Detect which cell encompasses the target text, then output its [x, y] center coordinate. 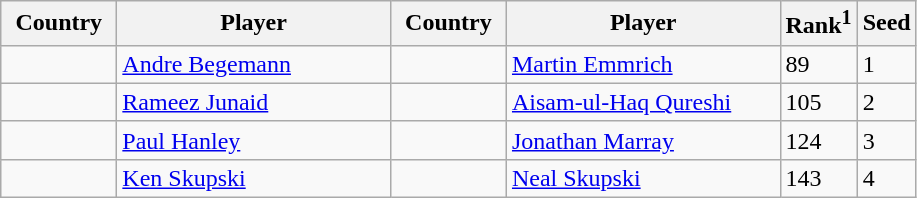
124 [818, 140]
Aisam-ul-Haq Qureshi [643, 102]
1 [886, 64]
143 [818, 178]
89 [818, 64]
105 [818, 102]
Jonathan Marray [643, 140]
Ken Skupski [254, 178]
Paul Hanley [254, 140]
Rameez Junaid [254, 102]
3 [886, 140]
Martin Emmrich [643, 64]
4 [886, 178]
2 [886, 102]
Rank1 [818, 24]
Andre Begemann [254, 64]
Neal Skupski [643, 178]
Seed [886, 24]
